For the text-containing cell, return its midpoint in (X, Y) coordinate format. 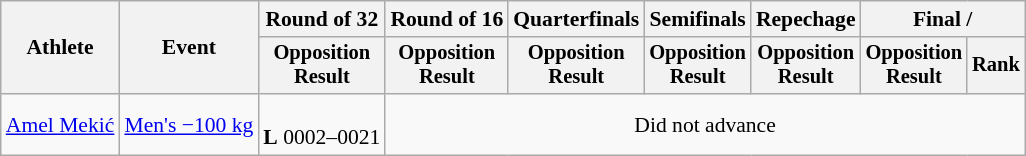
Rank (996, 66)
Did not advance (704, 124)
Final / (943, 19)
L 0002–0021 (322, 124)
Men's −100 kg (188, 124)
Event (188, 48)
Round of 16 (446, 19)
Athlete (60, 48)
Semifinals (698, 19)
Quarterfinals (576, 19)
Repechage (806, 19)
Round of 32 (322, 19)
Amel Mekić (60, 124)
